Extract the [x, y] coordinate from the center of the cell holding the provided text.  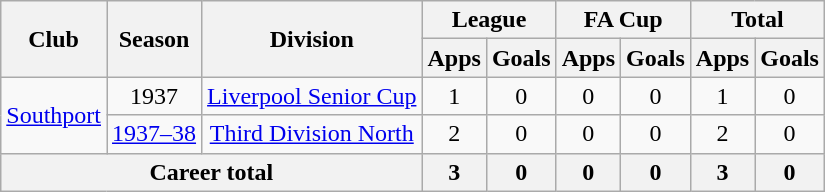
Total [757, 20]
1937–38 [154, 134]
Club [54, 39]
League [489, 20]
1937 [154, 96]
Division [312, 39]
FA Cup [623, 20]
Third Division North [312, 134]
Liverpool Senior Cup [312, 96]
Southport [54, 115]
Career total [212, 172]
Season [154, 39]
